Capture the cell that displays the provided text and extract its [x, y] central coordinate. 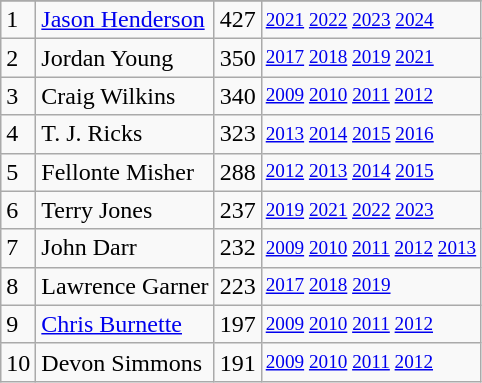
2017 2018 2019 2021 [371, 58]
427 [238, 20]
340 [238, 96]
323 [238, 134]
2013 2014 2015 2016 [371, 134]
237 [238, 210]
191 [238, 362]
223 [238, 286]
Devon Simmons [125, 362]
2017 2018 2019 [371, 286]
T. J. Ricks [125, 134]
8 [18, 286]
2019 2021 2022 2023 [371, 210]
Jordan Young [125, 58]
2 [18, 58]
2009 2010 2011 2012 2013 [371, 248]
350 [238, 58]
Fellonte Misher [125, 172]
7 [18, 248]
5 [18, 172]
Chris Burnette [125, 324]
John Darr [125, 248]
2021 2022 2023 2024 [371, 20]
4 [18, 134]
10 [18, 362]
2012 2013 2014 2015 [371, 172]
197 [238, 324]
3 [18, 96]
1 [18, 20]
Lawrence Garner [125, 286]
Terry Jones [125, 210]
288 [238, 172]
6 [18, 210]
232 [238, 248]
Jason Henderson [125, 20]
Craig Wilkins [125, 96]
9 [18, 324]
